Output the (X, Y) coordinate of the center of the cell containing the given text.  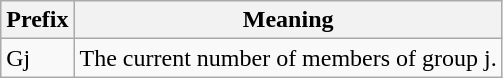
Meaning (288, 20)
Prefix (38, 20)
Gj (38, 58)
The current number of members of group j. (288, 58)
